Detect which cell encompasses the target text, then output its (X, Y) center coordinate. 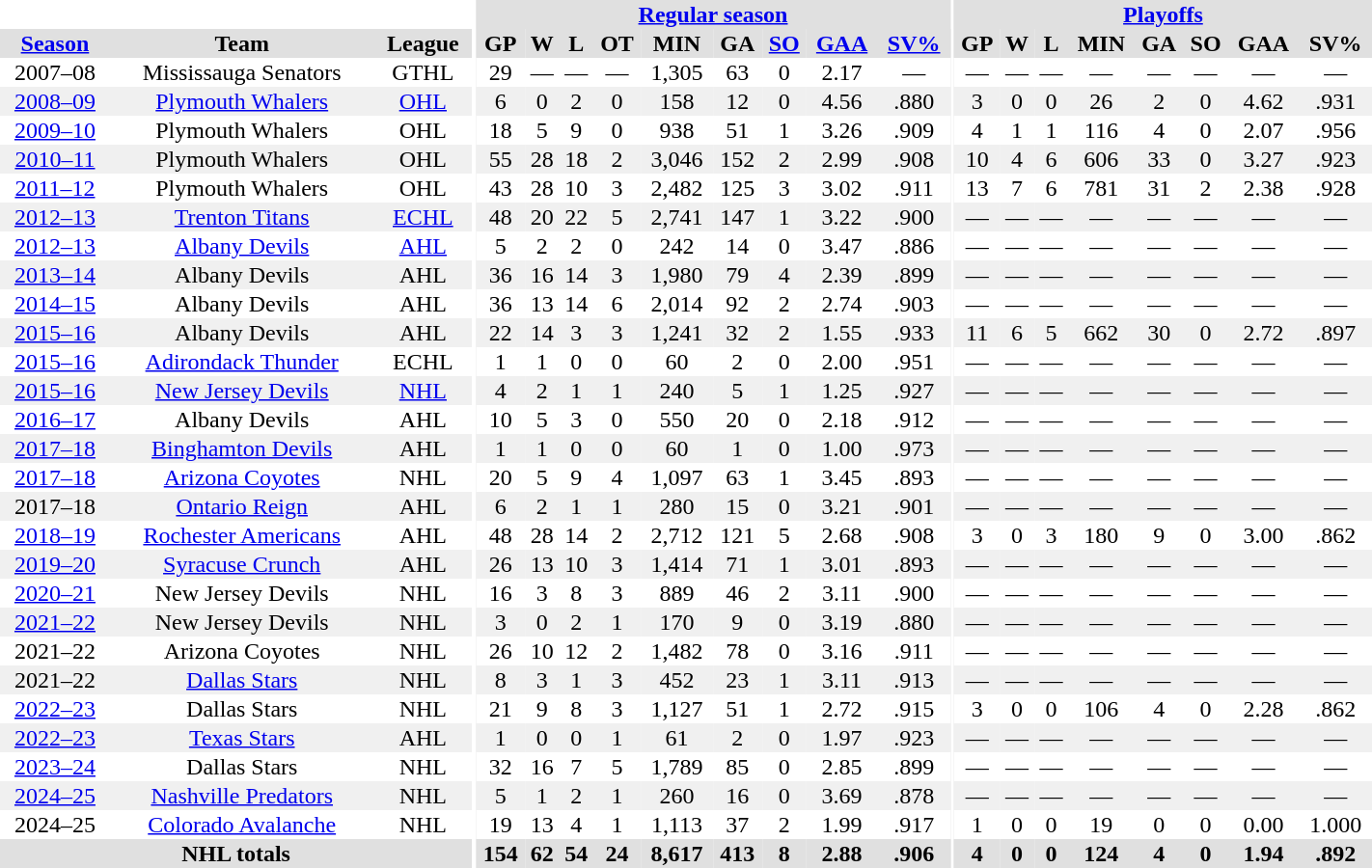
54 (575, 854)
154 (500, 854)
4.62 (1264, 101)
Ontario Reign (242, 506)
550 (677, 420)
.912 (914, 420)
938 (677, 130)
OT (617, 43)
2014–15 (55, 304)
2007–08 (55, 72)
2,014 (677, 304)
.897 (1335, 333)
3.27 (1264, 159)
Mississauga Senators (242, 72)
280 (677, 506)
2.28 (1264, 709)
121 (737, 535)
Colorado Avalanche (242, 825)
1,980 (677, 275)
240 (677, 391)
.927 (914, 391)
2,741 (677, 217)
158 (677, 101)
Trenton Titans (242, 217)
1.00 (842, 448)
3.01 (842, 564)
.915 (914, 709)
2016–17 (55, 420)
.903 (914, 304)
1.55 (842, 333)
2020–21 (55, 593)
.951 (914, 362)
29 (500, 72)
3.69 (842, 796)
11 (977, 333)
2018–19 (55, 535)
78 (737, 651)
46 (737, 593)
Texas Stars (242, 738)
3.02 (842, 188)
.973 (914, 448)
.886 (914, 246)
1,241 (677, 333)
2.18 (842, 420)
2.85 (842, 767)
31 (1160, 188)
1,097 (677, 477)
3.22 (842, 217)
3.21 (842, 506)
Binghamton Devils (242, 448)
Regular season (713, 14)
1,305 (677, 72)
0.00 (1264, 825)
55 (500, 159)
2.00 (842, 362)
1.94 (1264, 854)
3.47 (842, 246)
2013–14 (55, 275)
62 (542, 854)
260 (677, 796)
2,482 (677, 188)
3.00 (1264, 535)
Syracuse Crunch (242, 564)
.909 (914, 130)
Adirondack Thunder (242, 362)
2.74 (842, 304)
2019–20 (55, 564)
2.39 (842, 275)
152 (737, 159)
2009–10 (55, 130)
8,617 (677, 854)
242 (677, 246)
43 (500, 188)
2008–09 (55, 101)
.913 (914, 680)
.906 (914, 854)
1.97 (842, 738)
2.88 (842, 854)
.901 (914, 506)
147 (737, 217)
33 (1160, 159)
2023–24 (55, 767)
71 (737, 564)
2,712 (677, 535)
106 (1102, 709)
4.56 (842, 101)
781 (1102, 188)
GTHL (424, 72)
.933 (914, 333)
.878 (914, 796)
1,789 (677, 767)
2.68 (842, 535)
.956 (1335, 130)
3.19 (842, 622)
Rochester Americans (242, 535)
3,046 (677, 159)
61 (677, 738)
Nashville Predators (242, 796)
606 (1102, 159)
1,414 (677, 564)
3.26 (842, 130)
79 (737, 275)
85 (737, 767)
.892 (1335, 854)
1,113 (677, 825)
37 (737, 825)
1.99 (842, 825)
3.45 (842, 477)
League (424, 43)
2010–11 (55, 159)
Team (242, 43)
662 (1102, 333)
3.16 (842, 651)
1.25 (842, 391)
2.38 (1264, 188)
23 (737, 680)
92 (737, 304)
180 (1102, 535)
1,482 (677, 651)
2011–12 (55, 188)
1,127 (677, 709)
889 (677, 593)
125 (737, 188)
.917 (914, 825)
124 (1102, 854)
.931 (1335, 101)
2.17 (842, 72)
24 (617, 854)
15 (737, 506)
170 (677, 622)
30 (1160, 333)
NHL totals (235, 854)
116 (1102, 130)
1.000 (1335, 825)
452 (677, 680)
21 (500, 709)
413 (737, 854)
Playoffs (1164, 14)
.928 (1335, 188)
2.99 (842, 159)
2.07 (1264, 130)
Season (55, 43)
